From the cell containing the given text, extract its center point as (x, y) coordinate. 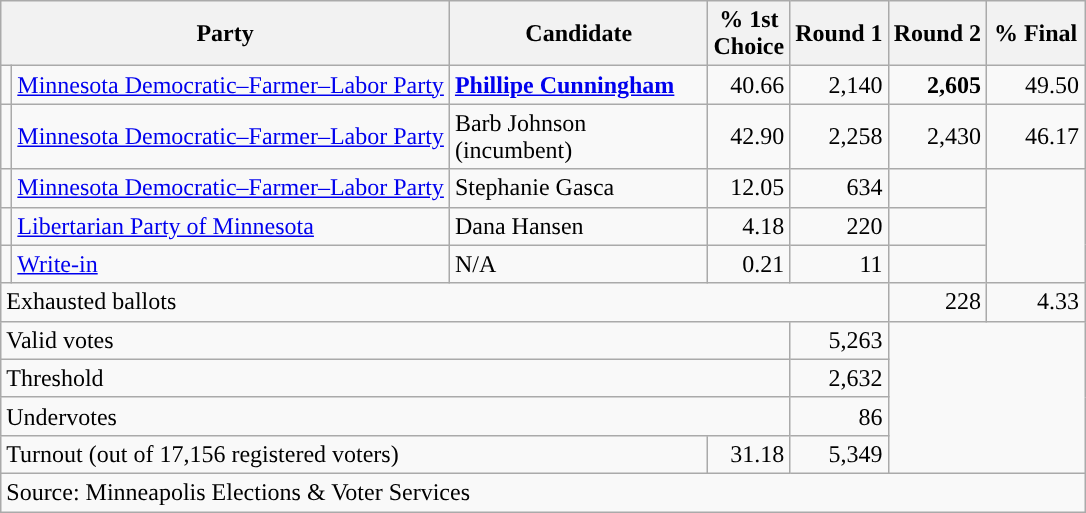
Dana Hansen (578, 226)
42.90 (749, 136)
5,349 (839, 454)
2,430 (937, 136)
Source: Minneapolis Elections & Voter Services (543, 492)
4.33 (1036, 302)
Turnout (out of 17,156 registered voters) (354, 454)
11 (839, 264)
Write-in (231, 264)
2,632 (839, 378)
220 (839, 226)
40.66 (749, 85)
31.18 (749, 454)
Candidate (578, 34)
Round 2 (937, 34)
Exhausted ballots (444, 302)
5,263 (839, 340)
N/A (578, 264)
2,258 (839, 136)
Barb Johnson (incumbent) (578, 136)
12.05 (749, 188)
0.21 (749, 264)
Round 1 (839, 34)
46.17 (1036, 136)
Undervotes (396, 416)
% Final (1036, 34)
Libertarian Party of Minnesota (231, 226)
Stephanie Gasca (578, 188)
% 1stChoice (749, 34)
Phillipe Cunningham (578, 85)
Valid votes (396, 340)
Party (226, 34)
49.50 (1036, 85)
228 (937, 302)
634 (839, 188)
86 (839, 416)
Threshold (396, 378)
2,140 (839, 85)
4.18 (749, 226)
2,605 (937, 85)
